Locate the cell with the specified text and output its [X, Y] center coordinate. 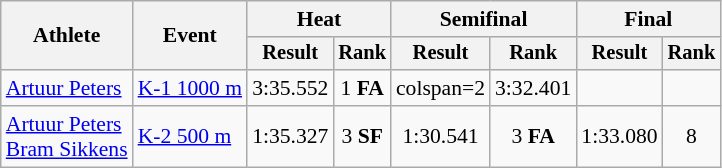
Final [648, 19]
Artuur PetersBram Sikkens [67, 136]
Athlete [67, 36]
Heat [319, 19]
3:35.552 [290, 88]
Semifinal [484, 19]
1 FA [362, 88]
3 SF [362, 136]
Artuur Peters [67, 88]
1:35.327 [290, 136]
Event [190, 36]
1:33.080 [619, 136]
colspan=2 [440, 88]
K-1 1000 m [190, 88]
K-2 500 m [190, 136]
1:30.541 [440, 136]
3 FA [533, 136]
8 [692, 136]
3:32.401 [533, 88]
